Capture the cell that displays the provided text and extract its (X, Y) central coordinate. 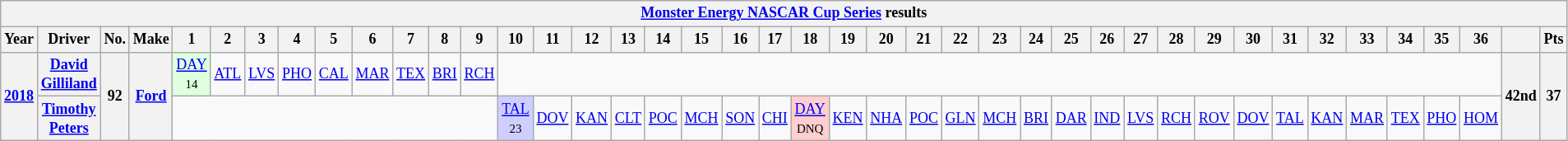
KEN (848, 119)
Driver (69, 40)
34 (1405, 40)
Pts (1554, 40)
ATL (228, 74)
31 (1290, 40)
5 (334, 40)
22 (960, 40)
18 (810, 40)
92 (115, 96)
3 (261, 40)
24 (1036, 40)
14 (663, 40)
23 (1000, 40)
4 (298, 40)
35 (1442, 40)
DAY14 (192, 74)
9 (479, 40)
19 (848, 40)
12 (592, 40)
Timothy Peters (69, 119)
16 (740, 40)
8 (444, 40)
HOM (1482, 119)
2 (228, 40)
CAL (334, 74)
No. (115, 40)
CLT (628, 119)
ROV (1214, 119)
28 (1177, 40)
DAYDNQ (810, 119)
30 (1253, 40)
13 (628, 40)
Make (151, 40)
20 (886, 40)
Monster Energy NASCAR Cup Series results (784, 13)
26 (1107, 40)
27 (1141, 40)
TAL (1290, 119)
TAL23 (516, 119)
DAR (1071, 119)
25 (1071, 40)
Year (20, 40)
11 (553, 40)
29 (1214, 40)
37 (1554, 96)
33 (1367, 40)
10 (516, 40)
6 (372, 40)
7 (411, 40)
36 (1482, 40)
17 (775, 40)
42nd (1521, 96)
1 (192, 40)
SON (740, 119)
21 (924, 40)
CHI (775, 119)
32 (1327, 40)
IND (1107, 119)
15 (701, 40)
2018 (20, 96)
NHA (886, 119)
David Gilliland (69, 74)
GLN (960, 119)
Ford (151, 96)
